Find where the given text appears and provide that cell's center as (X, Y) coordinate. 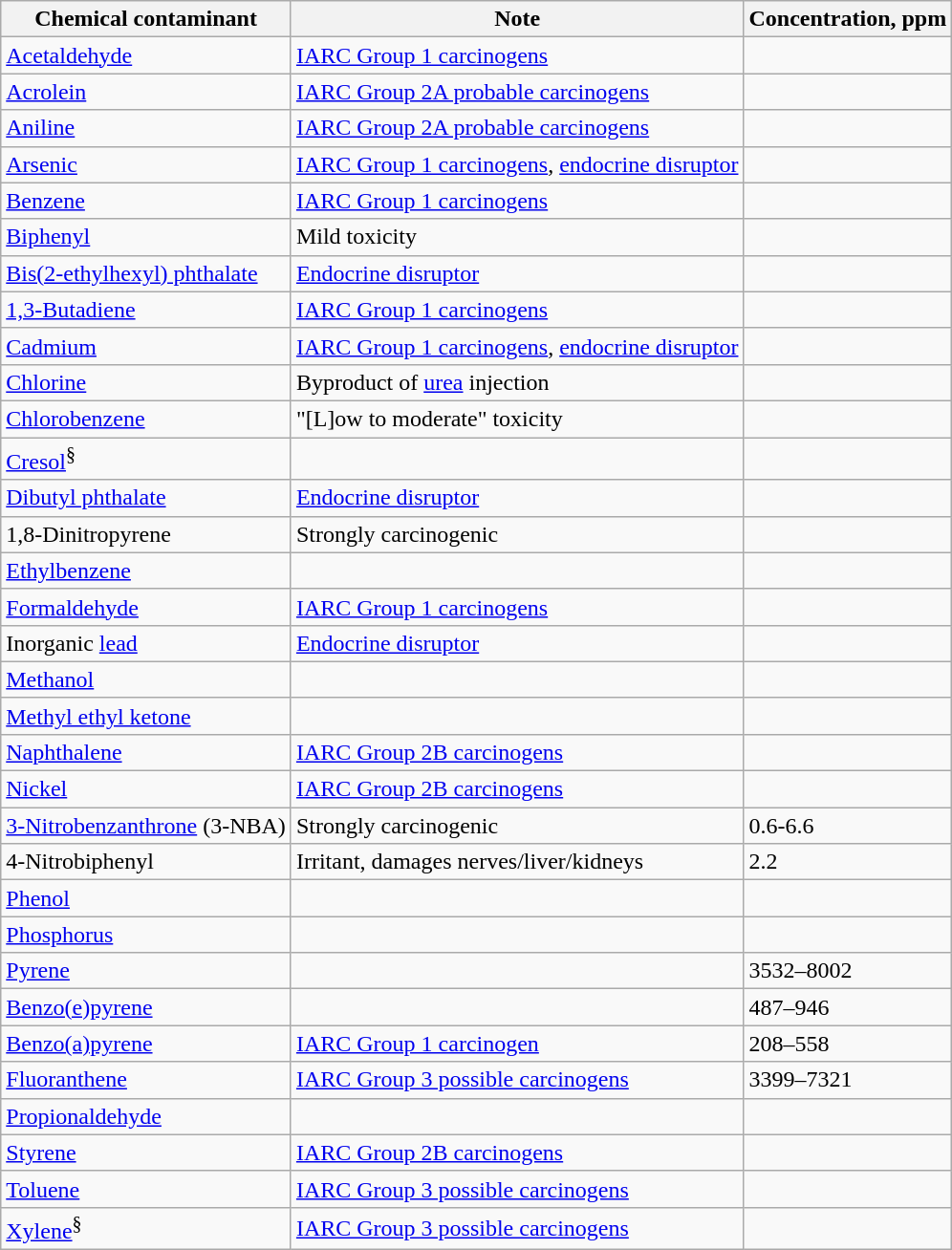
Pyrene (146, 971)
Phenol (146, 898)
Cresol§ (146, 459)
2.2 (848, 862)
Dibutyl phthalate (146, 498)
Concentration, ppm (848, 19)
487–946 (848, 1007)
Chlorobenzene (146, 419)
Mild toxicity (517, 237)
Acrolein (146, 92)
4-Nitrobiphenyl (146, 862)
Naphthalene (146, 752)
Nickel (146, 789)
IARC Group 1 carcinogen (517, 1044)
Methanol (146, 679)
Note (517, 19)
Formaldehyde (146, 607)
Styrene (146, 1153)
Toluene (146, 1189)
"[L]ow to moderate" toxicity (517, 419)
3532–8002 (848, 971)
3-Nitrobenzanthrone (3-NBA) (146, 826)
Benzo(e)pyrene (146, 1007)
Bis(2-ethylhexyl) phthalate (146, 273)
Methyl ethyl ketone (146, 716)
Inorganic lead (146, 643)
Acetaldehyde (146, 55)
Benzene (146, 201)
Propionaldehyde (146, 1116)
Fluoranthene (146, 1080)
Irritant, damages nerves/liver/kidneys (517, 862)
Cadmium (146, 346)
3399–7321 (848, 1080)
Byproduct of urea injection (517, 382)
Ethylbenzene (146, 571)
208–558 (848, 1044)
Chlorine (146, 382)
0.6-6.6 (848, 826)
Chemical contaminant (146, 19)
Biphenyl (146, 237)
Xylene§ (146, 1229)
1,3-Butadiene (146, 310)
Aniline (146, 128)
Benzo(a)pyrene (146, 1044)
Phosphorus (146, 935)
Arsenic (146, 164)
1,8-Dinitropyrene (146, 534)
